Return the [X, Y] coordinate for the center point of the cell that contains the specified text.  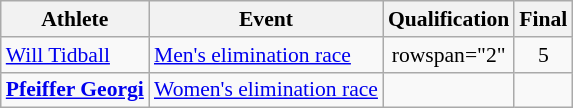
Qualification [448, 19]
rowspan="2" [448, 55]
Final [543, 19]
Will Tidball [75, 55]
Pfeiffer Georgi [75, 90]
Women's elimination race [266, 90]
Event [266, 19]
5 [543, 55]
Athlete [75, 19]
Men's elimination race [266, 55]
